Capture the cell that displays the provided text and extract its [x, y] central coordinate. 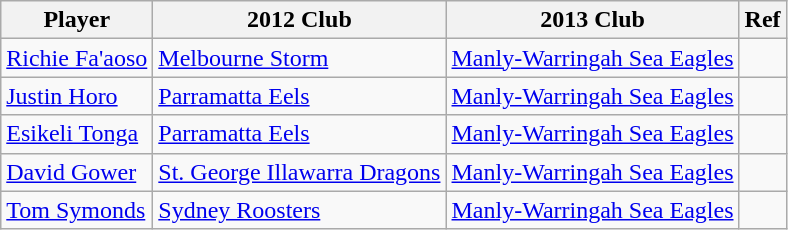
Tom Symonds [77, 210]
Melbourne Storm [300, 58]
Sydney Roosters [300, 210]
Player [77, 20]
2012 Club [300, 20]
St. George Illawarra Dragons [300, 172]
2013 Club [592, 20]
Ref [762, 20]
Esikeli Tonga [77, 134]
Richie Fa'aoso [77, 58]
David Gower [77, 172]
Justin Horo [77, 96]
